From the cell containing the given text, extract its center point as (x, y) coordinate. 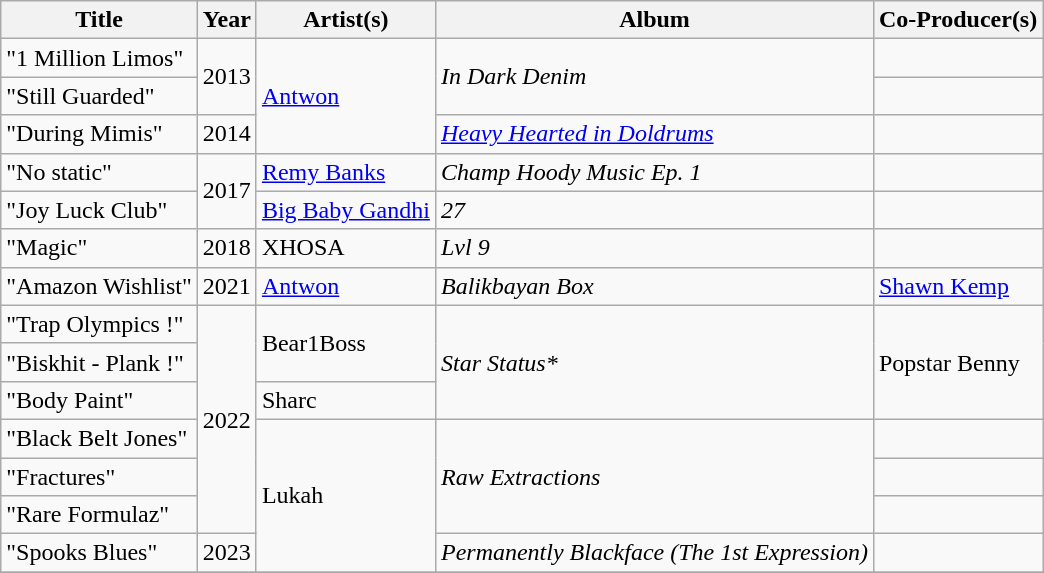
Big Baby Gandhi (346, 210)
"Magic" (100, 248)
"1 Million Limos" (100, 58)
XHOSA (346, 248)
In Dark Denim (654, 77)
Shawn Kemp (958, 286)
Album (654, 20)
2017 (226, 191)
Lukah (346, 495)
"Still Guarded" (100, 96)
"No static" (100, 172)
27 (654, 210)
Co-Producer(s) (958, 20)
Remy Banks (346, 172)
Balikbayan Box (654, 286)
Artist(s) (346, 20)
"Body Paint" (100, 400)
2023 (226, 553)
"Fractures" (100, 477)
2018 (226, 248)
Champ Hoody Music Ep. 1 (654, 172)
"Amazon Wishlist" (100, 286)
Title (100, 20)
2021 (226, 286)
"During Mimis" (100, 134)
"Joy Luck Club" (100, 210)
"Rare Formulaz" (100, 515)
Popstar Benny (958, 362)
"Black Belt Jones" (100, 438)
Bear1Boss (346, 343)
"Spooks Blues" (100, 553)
Raw Extractions (654, 476)
Star Status* (654, 362)
Year (226, 20)
Permanently Blackface (The 1st Expression) (654, 553)
2022 (226, 419)
Sharc (346, 400)
2014 (226, 134)
"Trap Olympics !" (100, 324)
2013 (226, 77)
Lvl 9 (654, 248)
"Biskhit - Plank !" (100, 362)
Heavy Hearted in Doldrums (654, 134)
